Return [X, Y] of the center of cell containing provided text 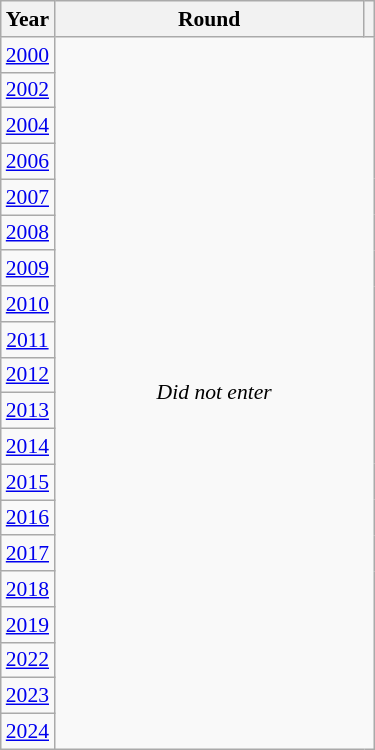
2013 [28, 411]
2017 [28, 554]
2019 [28, 625]
2007 [28, 197]
2009 [28, 269]
2011 [28, 340]
Year [28, 19]
2004 [28, 126]
Round [209, 19]
2002 [28, 90]
2010 [28, 304]
2016 [28, 518]
2008 [28, 233]
2018 [28, 589]
2012 [28, 375]
2000 [28, 55]
2024 [28, 732]
2014 [28, 447]
2006 [28, 162]
2022 [28, 660]
2023 [28, 696]
Did not enter [214, 393]
2015 [28, 482]
